Locate the cell with the specified text and output its (X, Y) center coordinate. 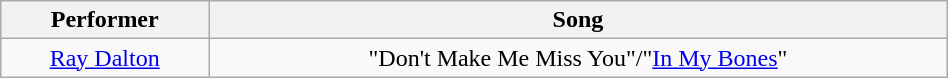
Performer (105, 20)
Song (578, 20)
Ray Dalton (105, 58)
"Don't Make Me Miss You"/"In My Bones" (578, 58)
